Return the (X, Y) coordinate for the center point of the cell that contains the specified text.  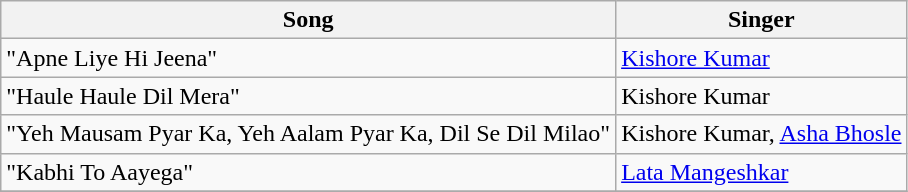
"Yeh Mausam Pyar Ka, Yeh Aalam Pyar Ka, Dil Se Dil Milao" (308, 134)
"Apne Liye Hi Jeena" (308, 58)
Lata Mangeshkar (762, 172)
"Haule Haule Dil Mera" (308, 96)
Song (308, 20)
Singer (762, 20)
Kishore Kumar, Asha Bhosle (762, 134)
"Kabhi To Aayega" (308, 172)
